Output the [X, Y] coordinate of the center of the cell containing the given text.  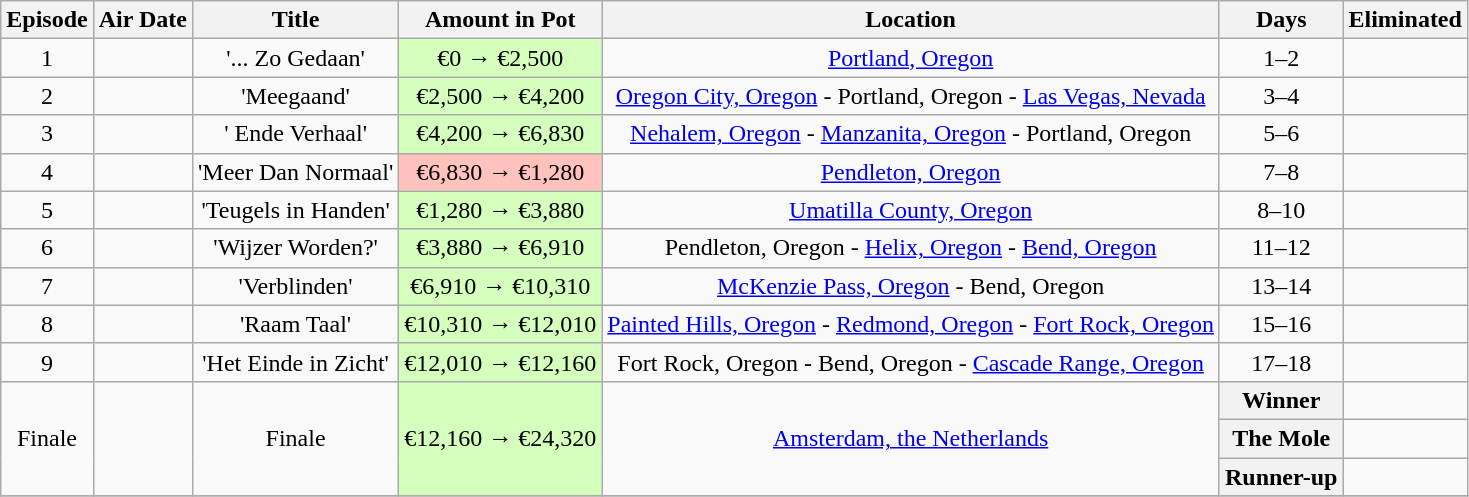
Runner-up [1281, 477]
Nehalem, Oregon - Manzanita, Oregon - Portland, Oregon [911, 134]
'Verblinden' [295, 286]
€1,280 → €3,880 [500, 210]
Pendleton, Oregon [911, 172]
' Ende Verhaal' [295, 134]
€4,200 → €6,830 [500, 134]
8–10 [1281, 210]
'Het Einde in Zicht' [295, 362]
Amount in Pot [500, 20]
'Meegaand' [295, 96]
5–6 [1281, 134]
€12,160 → €24,320 [500, 438]
2 [47, 96]
€10,310 → €12,010 [500, 324]
13–14 [1281, 286]
7–8 [1281, 172]
Air Date [142, 20]
5 [47, 210]
€3,880 → €6,910 [500, 248]
Portland, Oregon [911, 58]
'... Zo Gedaan' [295, 58]
€6,830 → €1,280 [500, 172]
Title [295, 20]
'Wijzer Worden?' [295, 248]
'Meer Dan Normaal' [295, 172]
3 [47, 134]
€2,500 → €4,200 [500, 96]
Location [911, 20]
3–4 [1281, 96]
17–18 [1281, 362]
Eliminated [1405, 20]
7 [47, 286]
Fort Rock, Oregon - Bend, Oregon - Cascade Range, Oregon [911, 362]
Painted Hills, Oregon - Redmond, Oregon - Fort Rock, Oregon [911, 324]
15–16 [1281, 324]
1–2 [1281, 58]
The Mole [1281, 438]
6 [47, 248]
Umatilla County, Oregon [911, 210]
€6,910 → €10,310 [500, 286]
Winner [1281, 400]
€0 → €2,500 [500, 58]
Episode [47, 20]
Amsterdam, the Netherlands [911, 438]
€12,010 → €12,160 [500, 362]
8 [47, 324]
Oregon City, Oregon - Portland, Oregon - Las Vegas, Nevada [911, 96]
Pendleton, Oregon - Helix, Oregon - Bend, Oregon [911, 248]
11–12 [1281, 248]
McKenzie Pass, Oregon - Bend, Oregon [911, 286]
9 [47, 362]
1 [47, 58]
4 [47, 172]
Days [1281, 20]
'Teugels in Handen' [295, 210]
'Raam Taal' [295, 324]
